Provide the [x, y] coordinate of the cell's center where the given text is located.  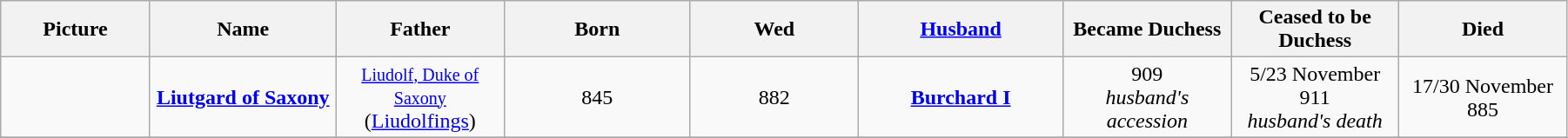
Wed [774, 30]
Liudolf, Duke of Saxony(Liudolfings) [419, 97]
Liutgard of Saxony [243, 97]
Father [419, 30]
Ceased to be Duchess [1316, 30]
Name [243, 30]
845 [597, 97]
Picture [75, 30]
17/30 November 885 [1483, 97]
5/23 November 911husband's death [1316, 97]
Born [597, 30]
Became Duchess [1147, 30]
882 [774, 97]
909husband's accession [1147, 97]
Burchard I [961, 97]
Died [1483, 30]
Husband [961, 30]
